Find where the given text appears and provide that cell's center as (x, y) coordinate. 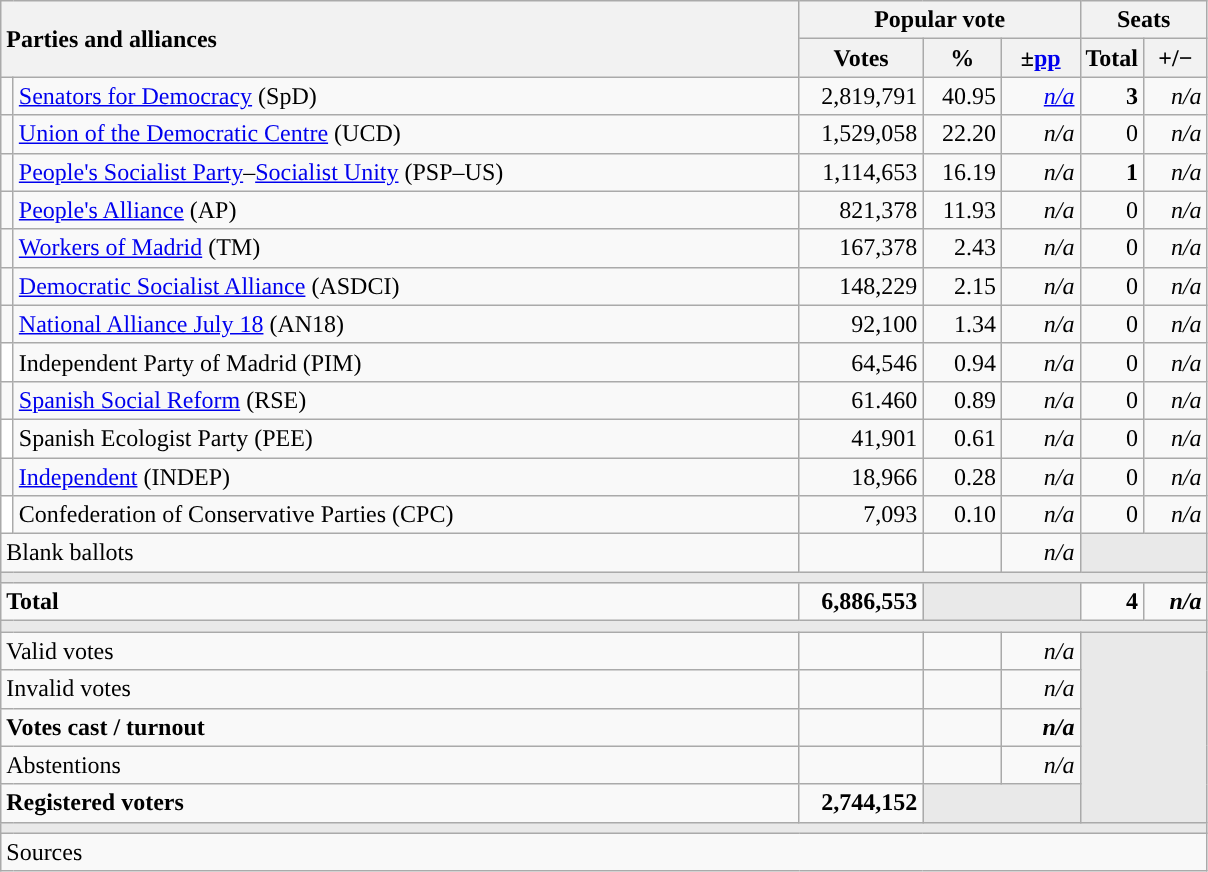
6,886,553 (861, 602)
2.15 (962, 286)
Spanish Social Reform (RSE) (406, 400)
Senators for Democracy (SpD) (406, 96)
16.19 (962, 172)
Sources (604, 852)
167,378 (861, 248)
0.89 (962, 400)
64,546 (861, 362)
% (962, 58)
Spanish Ecologist Party (PEE) (406, 438)
Abstentions (400, 765)
2.43 (962, 248)
Blank ballots (400, 553)
18,966 (861, 477)
61.460 (861, 400)
Votes cast / turnout (400, 727)
1,114,653 (861, 172)
7,093 (861, 515)
1.34 (962, 324)
Workers of Madrid (TM) (406, 248)
Confederation of Conservative Parties (CPC) (406, 515)
Valid votes (400, 651)
People's Socialist Party–Socialist Unity (PSP–US) (406, 172)
0.94 (962, 362)
Union of the Democratic Centre (UCD) (406, 134)
People's Alliance (AP) (406, 210)
Invalid votes (400, 689)
4 (1112, 602)
Independent Party of Madrid (PIM) (406, 362)
0.10 (962, 515)
National Alliance July 18 (AN18) (406, 324)
Registered voters (400, 803)
1,529,058 (861, 134)
Independent (INDEP) (406, 477)
2,819,791 (861, 96)
Votes (861, 58)
0.28 (962, 477)
1 (1112, 172)
821,378 (861, 210)
11.93 (962, 210)
41,901 (861, 438)
2,744,152 (861, 803)
±pp (1040, 58)
Parties and alliances (400, 39)
Seats (1144, 20)
22.20 (962, 134)
92,100 (861, 324)
Democratic Socialist Alliance (ASDCI) (406, 286)
40.95 (962, 96)
0.61 (962, 438)
148,229 (861, 286)
3 (1112, 96)
Popular vote (940, 20)
+/− (1176, 58)
